Extract the [X, Y] coordinate from the center of the cell holding the provided text.  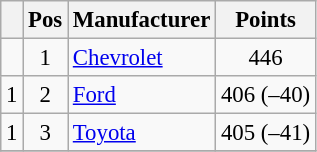
Toyota [142, 133]
2 [46, 95]
3 [46, 133]
Ford [142, 95]
Pos [46, 20]
405 (–41) [266, 133]
Chevrolet [142, 58]
446 [266, 58]
Manufacturer [142, 20]
Points [266, 20]
406 (–40) [266, 95]
